Determine the (x, y) coordinate at the center of the cell enclosing the given text.  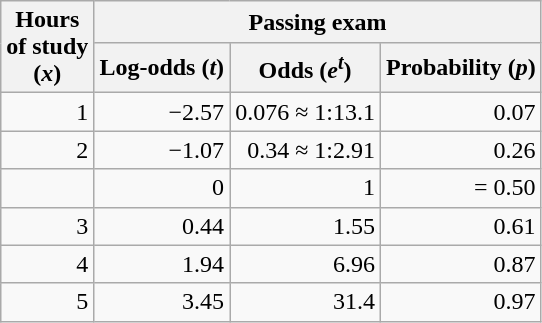
−1.07 (162, 150)
3 (48, 226)
0 (162, 188)
0.87 (462, 264)
4 (48, 264)
0.97 (462, 302)
−2.57 (162, 112)
Probability (p) (462, 68)
31.4 (306, 302)
2 (48, 150)
0.61 (462, 226)
= 0.50 (462, 188)
0.07 (462, 112)
0.34 ≈ 1:2.91 (306, 150)
3.45 (162, 302)
0.44 (162, 226)
Odds (et) (306, 68)
1.55 (306, 226)
1.94 (162, 264)
0.076 ≈ 1:13.1 (306, 112)
5 (48, 302)
Hoursof study(x) (48, 47)
Passing exam (318, 22)
0.26 (462, 150)
Log-odds (t) (162, 68)
6.96 (306, 264)
